Identify which cell holds the provided text, then report its (X, Y) central coordinate. 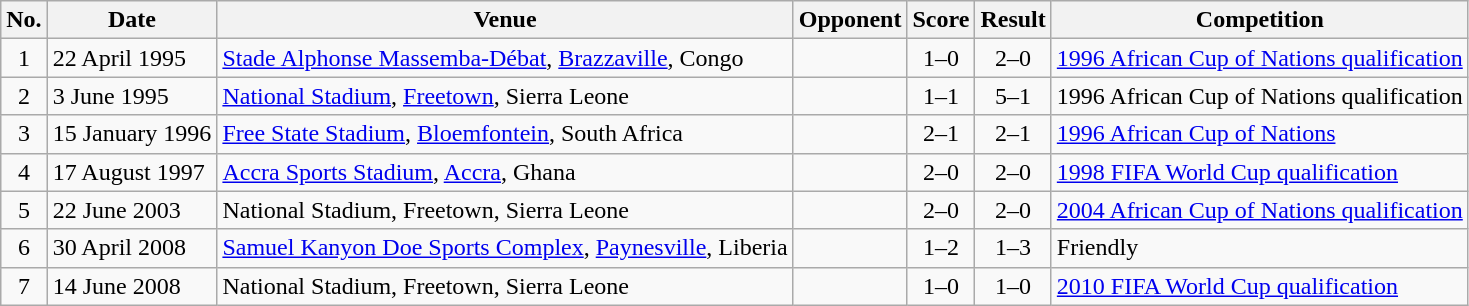
Opponent (850, 20)
22 June 2003 (132, 210)
17 August 1997 (132, 172)
Venue (505, 20)
1998 FIFA World Cup qualification (1260, 172)
Samuel Kanyon Doe Sports Complex, Paynesville, Liberia (505, 248)
Stade Alphonse Massemba-Débat, Brazzaville, Congo (505, 58)
4 (24, 172)
Accra Sports Stadium, Accra, Ghana (505, 172)
5–1 (1013, 96)
14 June 2008 (132, 286)
15 January 1996 (132, 134)
Date (132, 20)
1996 African Cup of Nations (1260, 134)
Free State Stadium, Bloemfontein, South Africa (505, 134)
Competition (1260, 20)
7 (24, 286)
2 (24, 96)
22 April 1995 (132, 58)
No. (24, 20)
2010 FIFA World Cup qualification (1260, 286)
1–1 (941, 96)
Friendly (1260, 248)
6 (24, 248)
1–3 (1013, 248)
1–2 (941, 248)
1 (24, 58)
3 June 1995 (132, 96)
5 (24, 210)
Score (941, 20)
Result (1013, 20)
2004 African Cup of Nations qualification (1260, 210)
3 (24, 134)
30 April 2008 (132, 248)
